Capture the cell that displays the provided text and extract its (X, Y) central coordinate. 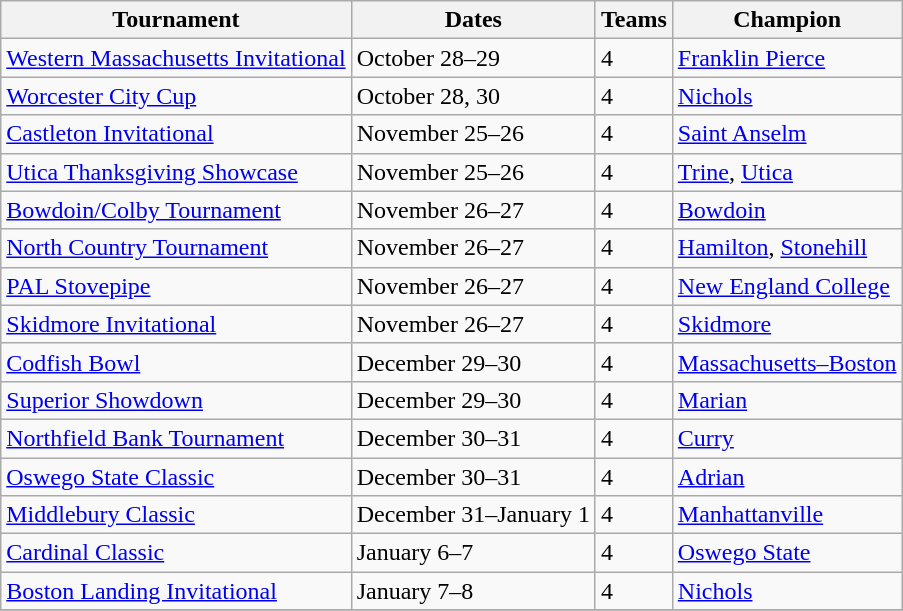
Northfield Bank Tournament (176, 438)
Champion (787, 20)
Skidmore (787, 324)
Manhattanville (787, 515)
January 7–8 (473, 591)
January 6–7 (473, 553)
PAL Stovepipe (176, 286)
Superior Showdown (176, 400)
Boston Landing Invitational (176, 591)
Oswego State Classic (176, 477)
Bowdoin (787, 210)
Marian (787, 400)
October 28–29 (473, 58)
Franklin Pierce (787, 58)
October 28, 30 (473, 96)
Bowdoin/Colby Tournament (176, 210)
Tournament (176, 20)
Hamilton, Stonehill (787, 248)
Middlebury Classic (176, 515)
Cardinal Classic (176, 553)
Dates (473, 20)
Castleton Invitational (176, 134)
Skidmore Invitational (176, 324)
Oswego State (787, 553)
Saint Anselm (787, 134)
New England College (787, 286)
Worcester City Cup (176, 96)
December 31–January 1 (473, 515)
Utica Thanksgiving Showcase (176, 172)
North Country Tournament (176, 248)
Curry (787, 438)
Adrian (787, 477)
Codfish Bowl (176, 362)
Teams (634, 20)
Trine, Utica (787, 172)
Massachusetts–Boston (787, 362)
Western Massachusetts Invitational (176, 58)
